Provide the (X, Y) coordinate of the cell's center where the given text is located.  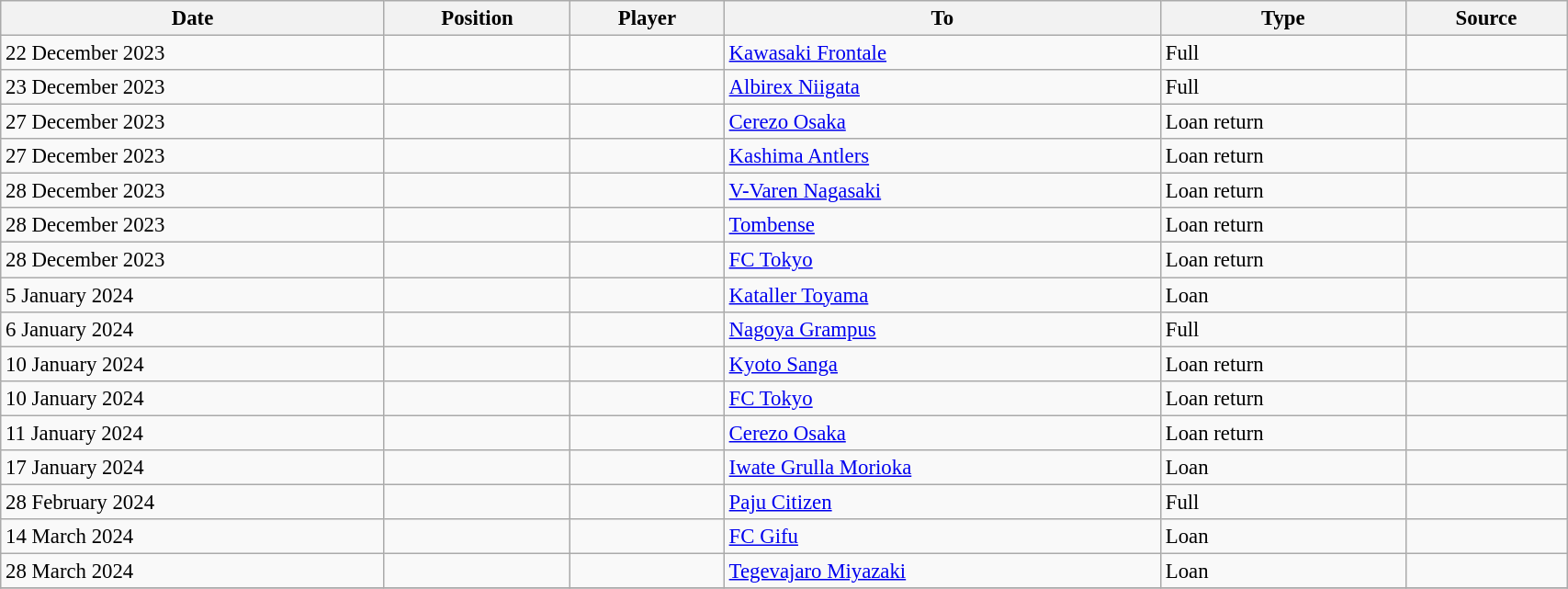
28 February 2024 (193, 502)
Albirex Niigata (942, 87)
Player (648, 18)
Date (193, 18)
Paju Citizen (942, 502)
Kyoto Sanga (942, 364)
22 December 2023 (193, 53)
Tombense (942, 225)
Kashima Antlers (942, 156)
14 March 2024 (193, 537)
Kawasaki Frontale (942, 53)
11 January 2024 (193, 433)
FC Gifu (942, 537)
Source (1486, 18)
6 January 2024 (193, 329)
Type (1282, 18)
Position (477, 18)
Iwate Grulla Morioka (942, 468)
17 January 2024 (193, 468)
Kataller Toyama (942, 295)
Tegevajaro Miyazaki (942, 571)
Nagoya Grampus (942, 329)
23 December 2023 (193, 87)
To (942, 18)
V-Varen Nagasaki (942, 191)
28 March 2024 (193, 571)
5 January 2024 (193, 295)
